Return the (x, y) coordinate for the center point of the cell that contains the specified text.  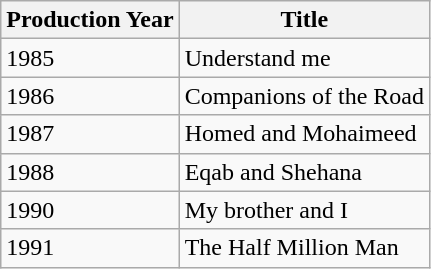
1987 (90, 134)
Understand me (304, 58)
1991 (90, 248)
1986 (90, 96)
My brother and I (304, 210)
1990 (90, 210)
Homed and Mohaimeed (304, 134)
Production Year (90, 20)
Companions of the Road (304, 96)
1988 (90, 172)
The Half Million Man (304, 248)
1985 (90, 58)
Title (304, 20)
Eqab and Shehana (304, 172)
